Locate the cell with the specified text and output its [x, y] center coordinate. 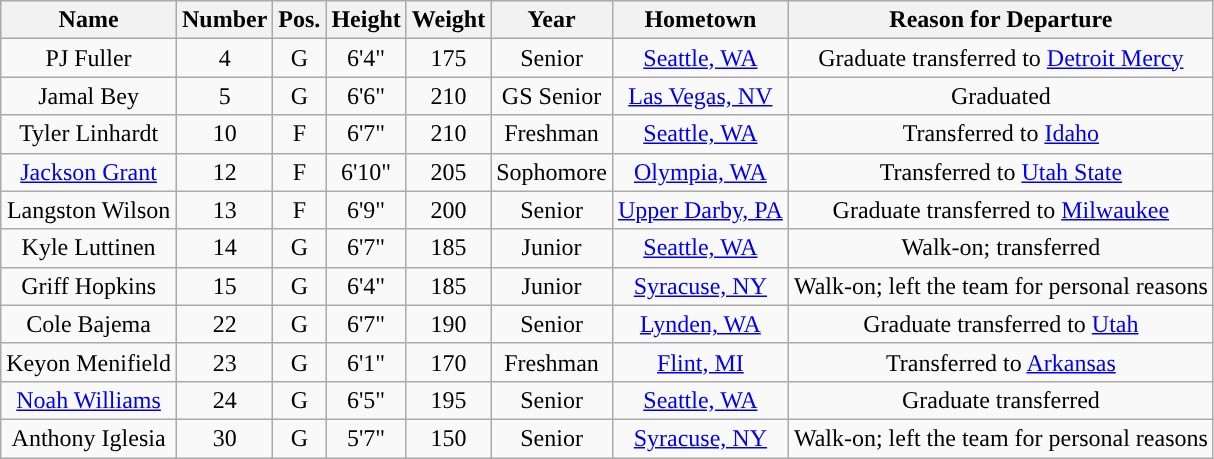
13 [224, 210]
Walk-on; transferred [1000, 248]
GS Senior [552, 96]
Keyon Menifield [89, 362]
Flint, MI [700, 362]
150 [448, 438]
Transferred to Utah State [1000, 172]
Lynden, WA [700, 324]
Graduate transferred [1000, 400]
175 [448, 58]
195 [448, 400]
Kyle Luttinen [89, 248]
15 [224, 286]
Las Vegas, NV [700, 96]
Graduate transferred to Utah [1000, 324]
Cole Bajema [89, 324]
Name [89, 20]
Sophomore [552, 172]
Anthony Iglesia [89, 438]
4 [224, 58]
Year [552, 20]
10 [224, 134]
Tyler Linhardt [89, 134]
Olympia, WA [700, 172]
30 [224, 438]
Reason for Departure [1000, 20]
Graduate transferred to Milwaukee [1000, 210]
6'5" [366, 400]
6'6" [366, 96]
200 [448, 210]
170 [448, 362]
12 [224, 172]
Graduated [1000, 96]
Transferred to Arkansas [1000, 362]
Hometown [700, 20]
6'1" [366, 362]
Langston Wilson [89, 210]
14 [224, 248]
190 [448, 324]
24 [224, 400]
Jackson Grant [89, 172]
Griff Hopkins [89, 286]
Transferred to Idaho [1000, 134]
Upper Darby, PA [700, 210]
Noah Williams [89, 400]
PJ Fuller [89, 58]
23 [224, 362]
Jamal Bey [89, 96]
Number [224, 20]
22 [224, 324]
5 [224, 96]
Graduate transferred to Detroit Mercy [1000, 58]
6'10" [366, 172]
205 [448, 172]
Height [366, 20]
Weight [448, 20]
6'9" [366, 210]
5'7" [366, 438]
Pos. [300, 20]
